Determine the (x, y) coordinate at the center of the cell enclosing the given text.  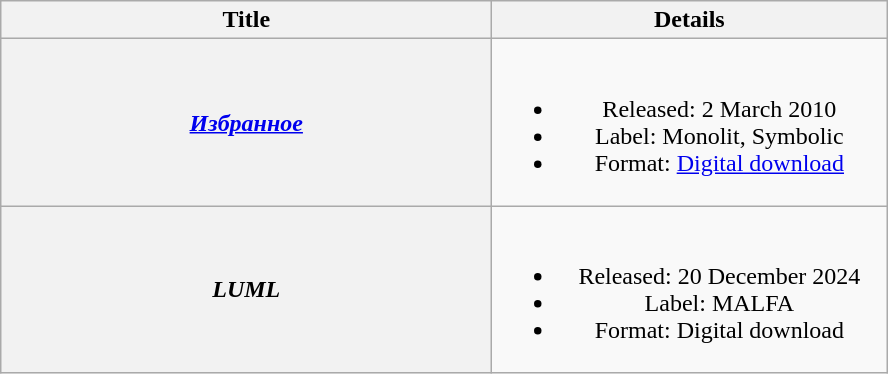
Details (690, 20)
Released: 20 December 2024Label: MALFAFormat: Digital download (690, 290)
Released: 2 March 2010Label: Monolit, SymbolicFormat: Digital download (690, 122)
Избранное (246, 122)
Title (246, 20)
LUML (246, 290)
